For the text-containing cell, return its midpoint in [x, y] coordinate format. 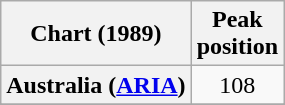
Australia (ARIA) [96, 85]
108 [237, 85]
Chart (1989) [96, 34]
Peak position [237, 34]
